Identify which cell holds the provided text, then report its [x, y] central coordinate. 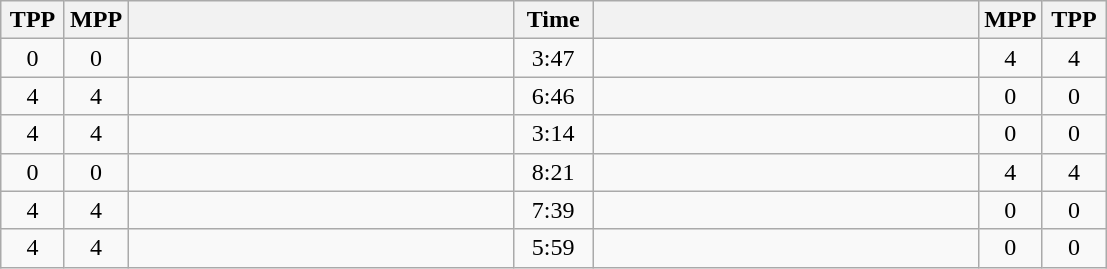
6:46 [554, 96]
8:21 [554, 172]
7:39 [554, 210]
3:14 [554, 134]
Time [554, 20]
5:59 [554, 248]
3:47 [554, 58]
